Determine the (X, Y) coordinate at the center of the cell enclosing the given text.  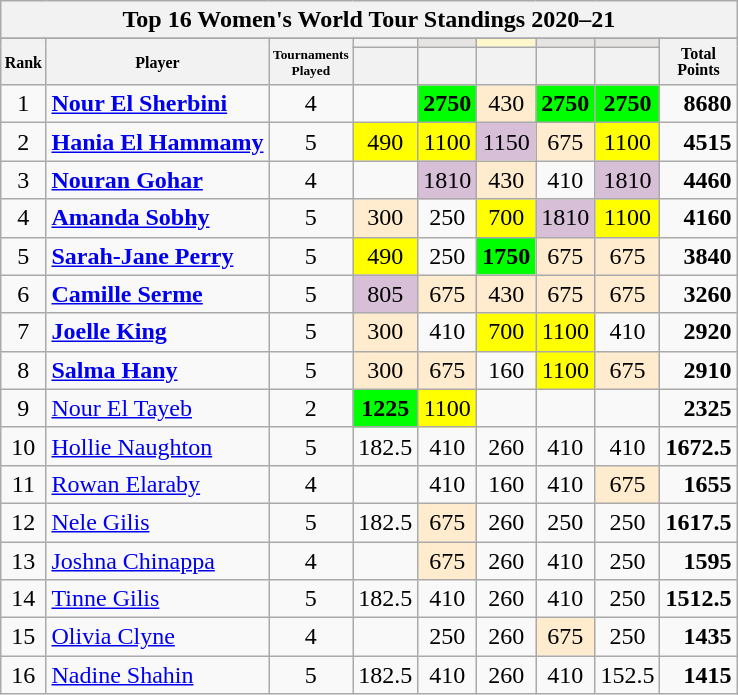
1415 (698, 675)
1595 (698, 561)
1672.5 (698, 446)
TotalPoints (698, 62)
8 (24, 370)
Nour El Tayeb (158, 408)
1750 (506, 256)
Top 16 Women's World Tour Standings 2020–21 (369, 20)
1 (24, 104)
Nele Gilis (158, 522)
152.5 (628, 675)
Nadine Shahin (158, 675)
Rank (24, 62)
3840 (698, 256)
805 (386, 294)
1225 (386, 408)
Tinne Gilis (158, 599)
Joelle King (158, 332)
6 (24, 294)
11 (24, 484)
7 (24, 332)
15 (24, 637)
4160 (698, 218)
3260 (698, 294)
1617.5 (698, 522)
TournamentsPlayed (311, 62)
Amanda Sobhy (158, 218)
1655 (698, 484)
3 (24, 180)
Joshna Chinappa (158, 561)
8680 (698, 104)
Camille Serme (158, 294)
Olivia Clyne (158, 637)
Nour El Sherbini (158, 104)
1150 (506, 142)
1435 (698, 637)
Salma Hany (158, 370)
Player (158, 62)
2920 (698, 332)
10 (24, 446)
2325 (698, 408)
4460 (698, 180)
4515 (698, 142)
9 (24, 408)
12 (24, 522)
Hollie Naughton (158, 446)
1512.5 (698, 599)
14 (24, 599)
Hania El Hammamy (158, 142)
Nouran Gohar (158, 180)
Sarah-Jane Perry (158, 256)
Rowan Elaraby (158, 484)
16 (24, 675)
13 (24, 561)
2910 (698, 370)
